Scan for the cell matching the given text and deliver its (x, y) coordinate at center. 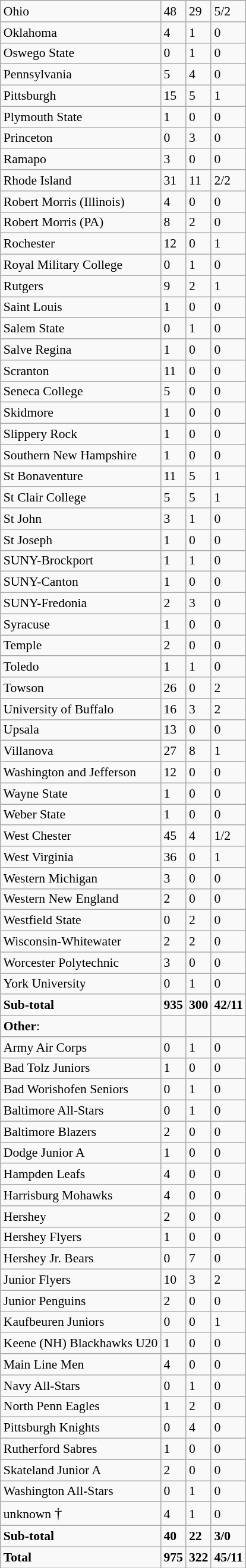
Western Michigan (81, 878)
St Bonaventure (81, 477)
Weber State (81, 815)
42/11 (228, 1005)
31 (174, 180)
Kaufbeuren Juniors (81, 1322)
27 (174, 751)
36 (174, 857)
Baltimore All-Stars (81, 1111)
Skidmore (81, 413)
North Penn Eagles (81, 1407)
10 (174, 1280)
975 (174, 1557)
SUNY-Canton (81, 582)
Oswego State (81, 53)
Scranton (81, 371)
Washington and Jefferson (81, 773)
Ramapo (81, 160)
26 (174, 688)
Wisconsin-Whitewater (81, 942)
Seneca College (81, 392)
West Chester (81, 836)
16 (174, 709)
SUNY-Fredonia (81, 604)
15 (174, 96)
Westfield State (81, 921)
Hershey (81, 1217)
3/0 (228, 1537)
Syracuse (81, 624)
2/2 (228, 180)
unknown † (81, 1514)
Towson (81, 688)
Army Air Corps (81, 1048)
Robert Morris (Illinois) (81, 202)
Plymouth State (81, 117)
Bad Tolz Juniors (81, 1068)
Royal Military College (81, 265)
322 (198, 1557)
Bad Worishofen Seniors (81, 1090)
Salem State (81, 329)
Ohio (81, 11)
Saint Louis (81, 307)
Rochester (81, 244)
Dodge Junior A (81, 1153)
Main Line Men (81, 1364)
Pittsburgh (81, 96)
7 (198, 1259)
48 (174, 11)
St John (81, 519)
Villanova (81, 751)
Junior Penguins (81, 1301)
935 (174, 1005)
Oklahoma (81, 33)
Navy All-Stars (81, 1386)
University of Buffalo (81, 709)
Rutherford Sabres (81, 1449)
Hampden Leafs (81, 1175)
Slippery Rock (81, 434)
Total (81, 1557)
York University (81, 984)
Princeton (81, 138)
Salve Regina (81, 350)
Rhode Island (81, 180)
5/2 (228, 11)
45 (174, 836)
Junior Flyers (81, 1280)
22 (198, 1537)
Harrisburg Mohawks (81, 1195)
Other: (81, 1026)
Baltimore Blazers (81, 1132)
Pennsylvania (81, 75)
Pittsburgh Knights (81, 1428)
Rutgers (81, 286)
Wayne State (81, 793)
1/2 (228, 836)
Western New England (81, 899)
Washington All-Stars (81, 1491)
SUNY-Brockport (81, 561)
300 (198, 1005)
Hershey Jr. Bears (81, 1259)
Temple (81, 646)
Toledo (81, 667)
Skateland Junior A (81, 1470)
40 (174, 1537)
Robert Morris (PA) (81, 223)
Upsala (81, 730)
Worcester Polytechnic (81, 963)
Hershey Flyers (81, 1237)
Southern New Hampshire (81, 455)
45/11 (228, 1557)
9 (174, 286)
29 (198, 11)
13 (174, 730)
St Clair College (81, 498)
St Joseph (81, 540)
Keene (NH) Blackhawks U20 (81, 1344)
West Virginia (81, 857)
